Extract the (x, y) coordinate from the center of the cell holding the provided text.  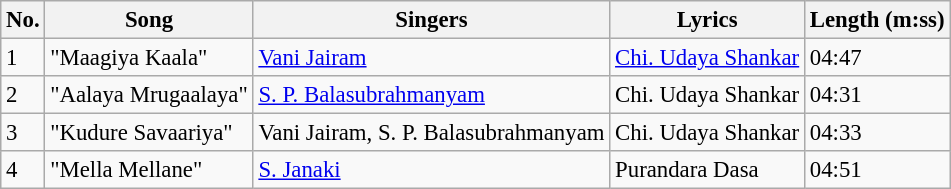
No. (23, 20)
"Kudure Savaariya" (149, 133)
Vani Jairam, S. P. Balasubrahmanyam (432, 133)
4 (23, 170)
S. Janaki (432, 170)
"Aalaya Mrugaalaya" (149, 95)
Song (149, 20)
"Maagiya Kaala" (149, 58)
04:51 (876, 170)
Length (m:ss) (876, 20)
3 (23, 133)
04:31 (876, 95)
"Mella Mellane" (149, 170)
Singers (432, 20)
Purandara Dasa (708, 170)
Lyrics (708, 20)
Vani Jairam (432, 58)
04:47 (876, 58)
04:33 (876, 133)
2 (23, 95)
1 (23, 58)
S. P. Balasubrahmanyam (432, 95)
